Locate the cell with the specified text and output its [X, Y] center coordinate. 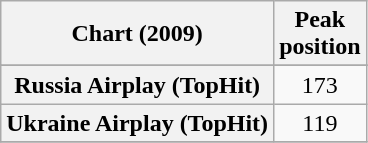
Ukraine Airplay (TopHit) [138, 123]
Peakposition [320, 34]
173 [320, 85]
119 [320, 123]
Chart (2009) [138, 34]
Russia Airplay (TopHit) [138, 85]
